Scan for the cell matching the given text and deliver its (X, Y) coordinate at center. 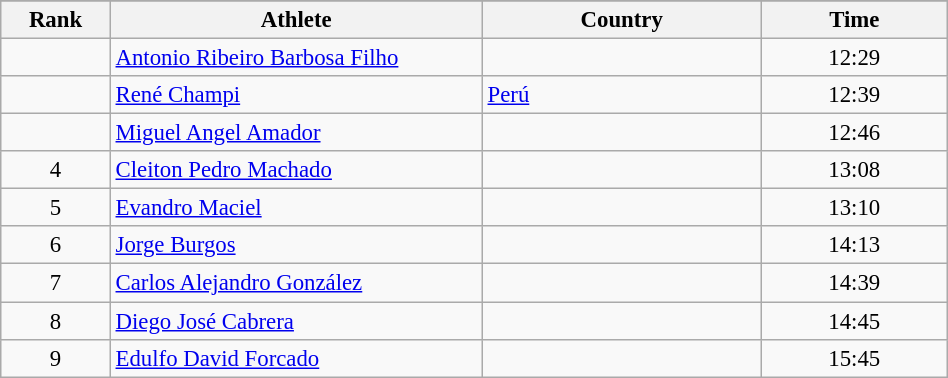
Rank (56, 20)
7 (56, 283)
Evandro Maciel (296, 208)
Carlos Alejandro González (296, 283)
Miguel Angel Amador (296, 133)
René Champi (296, 95)
Cleiton Pedro Machado (296, 170)
Country (622, 20)
14:39 (854, 283)
Jorge Burgos (296, 245)
12:29 (854, 58)
Time (854, 20)
15:45 (854, 358)
Diego José Cabrera (296, 321)
6 (56, 245)
12:39 (854, 95)
8 (56, 321)
13:08 (854, 170)
Edulfo David Forcado (296, 358)
4 (56, 170)
Perú (622, 95)
9 (56, 358)
Antonio Ribeiro Barbosa Filho (296, 58)
14:13 (854, 245)
14:45 (854, 321)
5 (56, 208)
12:46 (854, 133)
Athlete (296, 20)
13:10 (854, 208)
